Pinpoint the cell where the given text exists, returning its (x, y) midpoint coordinate. 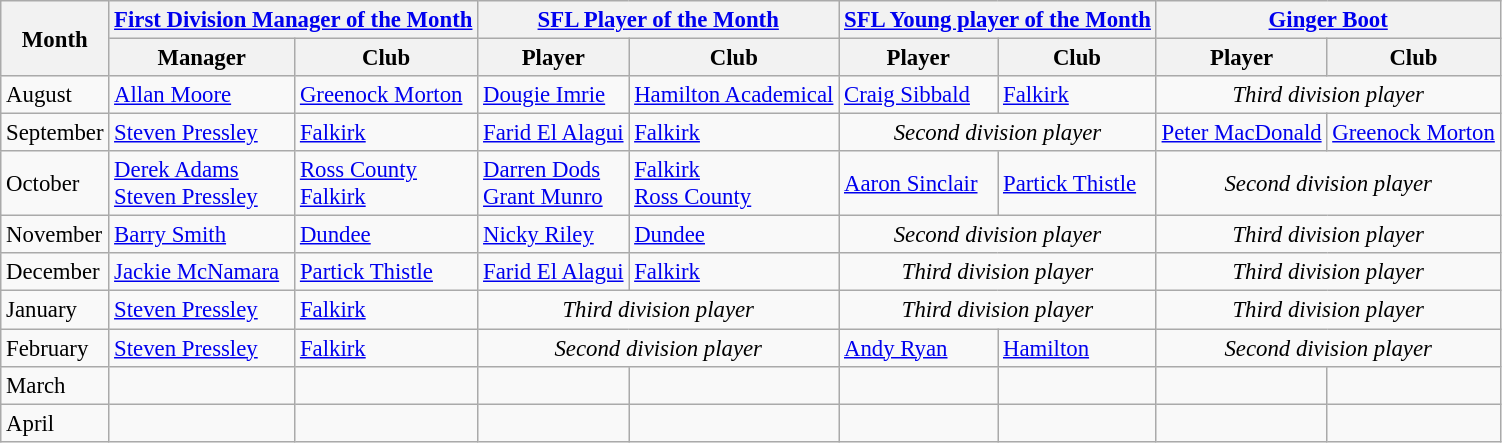
FalkirkRoss County (734, 184)
Andy Ryan (918, 348)
Barry Smith (202, 235)
Ross CountyFalkirk (386, 184)
Hamilton (1078, 348)
Month (55, 38)
August (55, 95)
Aaron Sinclair (918, 184)
October (55, 184)
Darren Dods Grant Munro (554, 184)
SFL Young player of the Month (998, 20)
Peter MacDonald (1242, 133)
February (55, 348)
April (55, 423)
First Division Manager of the Month (294, 20)
November (55, 235)
January (55, 310)
Derek Adams Steven Pressley (202, 184)
SFL Player of the Month (658, 20)
Manager (202, 58)
Hamilton Academical (734, 95)
Dougie Imrie (554, 95)
Ginger Boot (1328, 20)
September (55, 133)
Jackie McNamara (202, 273)
December (55, 273)
Craig Sibbald (918, 95)
March (55, 385)
Allan Moore (202, 95)
Nicky Riley (554, 235)
